Capture the cell that displays the provided text and extract its (X, Y) central coordinate. 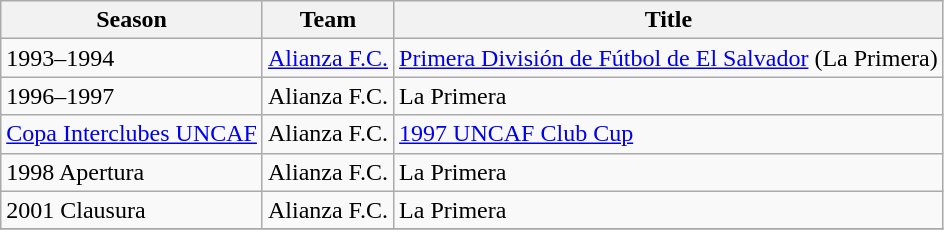
1997 UNCAF Club Cup (669, 134)
1993–1994 (132, 58)
Team (328, 20)
Primera División de Fútbol de El Salvador (La Primera) (669, 58)
Copa Interclubes UNCAF (132, 134)
Title (669, 20)
1996–1997 (132, 96)
2001 Clausura (132, 210)
Season (132, 20)
1998 Apertura (132, 172)
